Output the (x, y) coordinate of the center of the cell containing the given text.  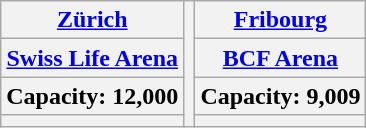
Capacity: 9,009 (280, 96)
Zürich (92, 20)
BCF Arena (280, 58)
Swiss Life Arena (92, 58)
Fribourg (280, 20)
Capacity: 12,000 (92, 96)
